From the cell containing the given text, extract its center point as (x, y) coordinate. 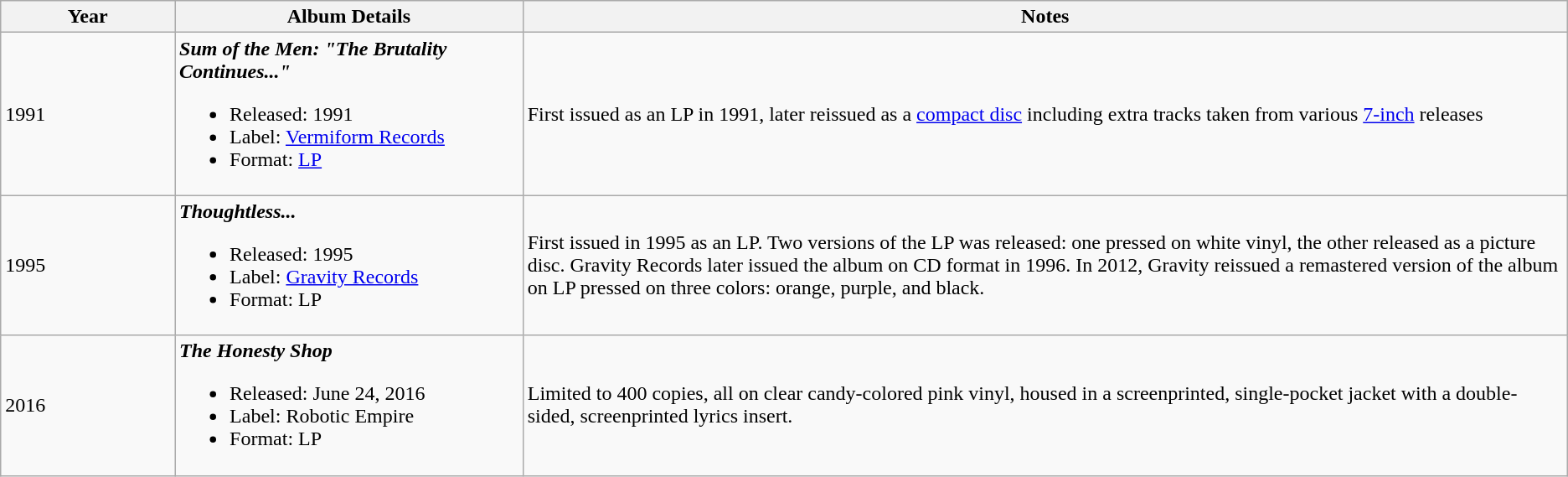
Album Details (349, 17)
1991 (88, 114)
2016 (88, 406)
Year (88, 17)
1995 (88, 265)
The Honesty ShopReleased: June 24, 2016Label: Robotic EmpireFormat: LP (349, 406)
Thoughtless...Released: 1995Label: Gravity RecordsFormat: LP (349, 265)
First issued as an LP in 1991, later reissued as a compact disc including extra tracks taken from various 7-inch releases (1045, 114)
Sum of the Men: "The Brutality Continues..."Released: 1991Label: Vermiform RecordsFormat: LP (349, 114)
Notes (1045, 17)
